Return (x, y) of the center of cell containing provided text 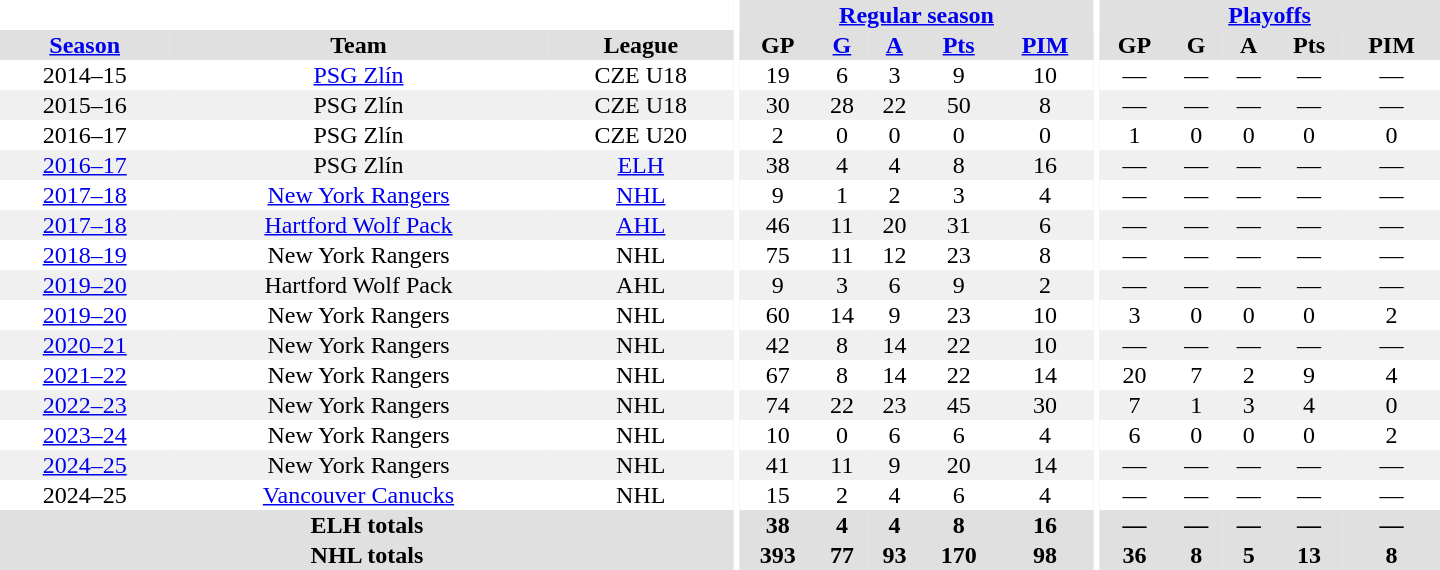
ELH (641, 165)
Season (84, 45)
2015–16 (84, 105)
74 (778, 405)
Regular season (917, 15)
Team (358, 45)
CZE U20 (641, 135)
36 (1134, 555)
League (641, 45)
41 (778, 465)
77 (842, 555)
393 (778, 555)
45 (959, 405)
19 (778, 75)
2018–19 (84, 255)
75 (778, 255)
60 (778, 315)
42 (778, 345)
2014–15 (84, 75)
170 (959, 555)
2020–21 (84, 345)
Playoffs (1270, 15)
2022–23 (84, 405)
2023–24 (84, 435)
50 (959, 105)
46 (778, 225)
15 (778, 495)
13 (1309, 555)
Vancouver Canucks (358, 495)
NHL totals (367, 555)
2021–22 (84, 375)
31 (959, 225)
ELH totals (367, 525)
67 (778, 375)
5 (1248, 555)
93 (894, 555)
12 (894, 255)
28 (842, 105)
98 (1046, 555)
